Find where the given text appears and provide that cell's center as (x, y) coordinate. 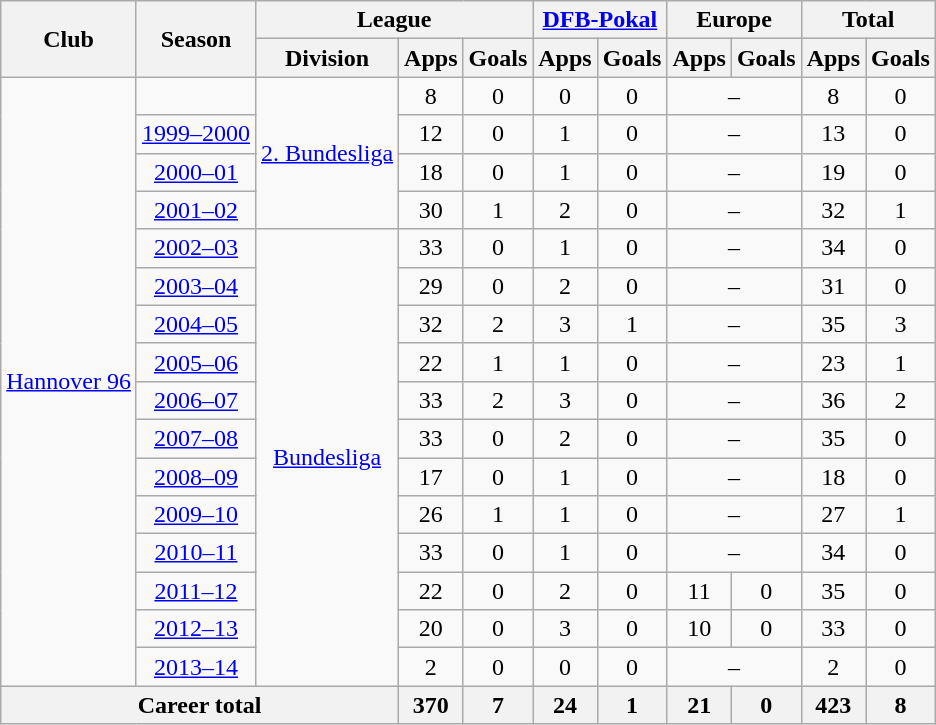
Club (69, 39)
2. Bundesliga (328, 153)
2008–09 (196, 477)
2002–03 (196, 248)
36 (833, 400)
31 (833, 286)
DFB-Pokal (600, 20)
Hannover 96 (69, 382)
13 (833, 134)
11 (699, 591)
29 (431, 286)
2006–07 (196, 400)
Bundesliga (328, 458)
2000–01 (196, 172)
2003–04 (196, 286)
30 (431, 210)
370 (431, 705)
Europe (734, 20)
League (394, 20)
2013–14 (196, 667)
7 (498, 705)
423 (833, 705)
19 (833, 172)
20 (431, 629)
17 (431, 477)
2012–13 (196, 629)
2005–06 (196, 362)
24 (565, 705)
23 (833, 362)
Total (868, 20)
Division (328, 58)
2004–05 (196, 324)
2001–02 (196, 210)
Season (196, 39)
10 (699, 629)
12 (431, 134)
1999–2000 (196, 134)
2010–11 (196, 553)
Career total (200, 705)
26 (431, 515)
2007–08 (196, 438)
2011–12 (196, 591)
21 (699, 705)
27 (833, 515)
2009–10 (196, 515)
